Pinpoint the cell where the given text exists, returning its (X, Y) midpoint coordinate. 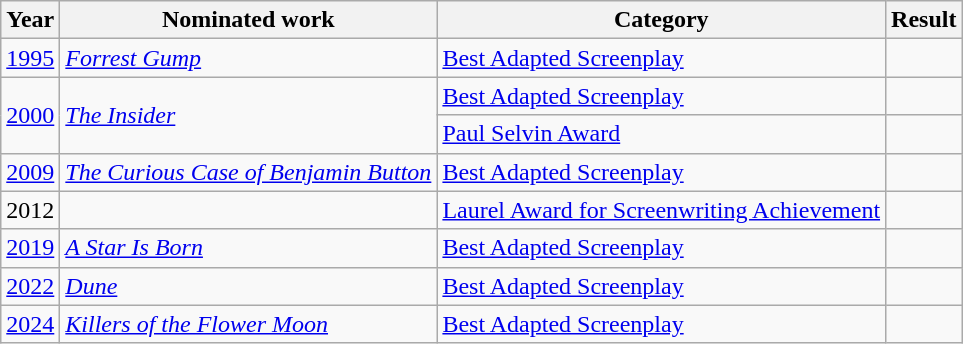
2000 (30, 115)
Category (662, 20)
2019 (30, 248)
1995 (30, 58)
2022 (30, 286)
A Star Is Born (248, 248)
Laurel Award for Screenwriting Achievement (662, 210)
2009 (30, 172)
The Curious Case of Benjamin Button (248, 172)
Dune (248, 286)
Year (30, 20)
Killers of the Flower Moon (248, 324)
2012 (30, 210)
Paul Selvin Award (662, 134)
Nominated work (248, 20)
Forrest Gump (248, 58)
Result (924, 20)
2024 (30, 324)
The Insider (248, 115)
